Return (X, Y) of the center of cell containing provided text 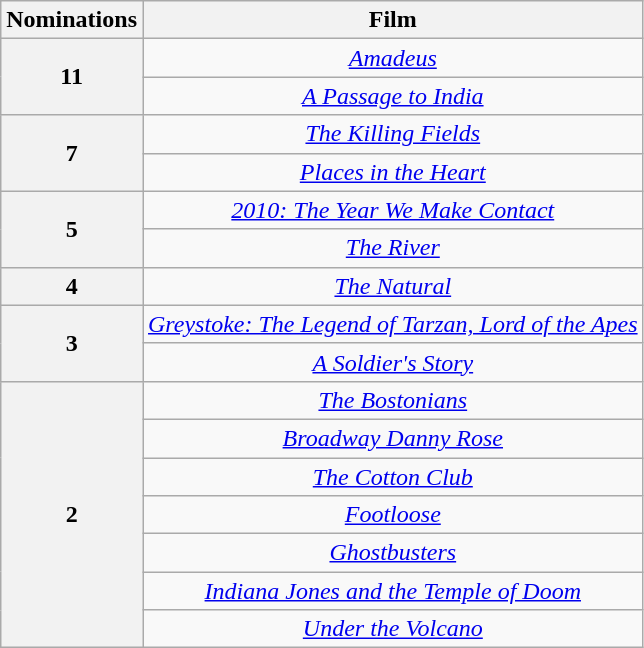
Footloose (392, 515)
Greystoke: The Legend of Tarzan, Lord of the Apes (392, 324)
Ghostbusters (392, 553)
Amadeus (392, 58)
2 (72, 514)
11 (72, 77)
A Passage to India (392, 96)
5 (72, 229)
Broadway Danny Rose (392, 438)
3 (72, 343)
The Natural (392, 286)
Film (392, 20)
The River (392, 248)
Under the Volcano (392, 629)
The Bostonians (392, 400)
The Killing Fields (392, 134)
Indiana Jones and the Temple of Doom (392, 591)
The Cotton Club (392, 477)
Nominations (72, 20)
Places in the Heart (392, 172)
2010: The Year We Make Contact (392, 210)
7 (72, 153)
4 (72, 286)
A Soldier's Story (392, 362)
